Detect which cell encompasses the target text, then output its (x, y) center coordinate. 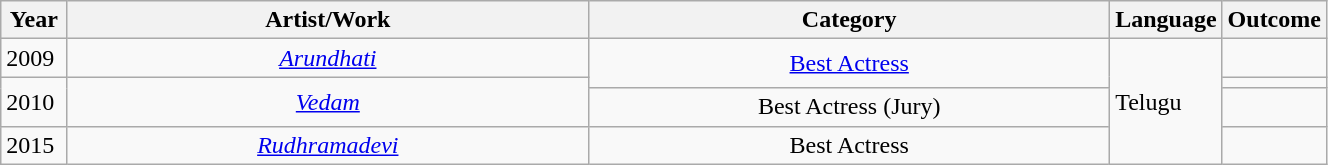
2015 (34, 145)
Category (850, 20)
Best Actress (Jury) (850, 107)
Year (34, 20)
Telugu (1166, 102)
Outcome (1274, 20)
Arundhati (328, 58)
Rudhramadevi (328, 145)
2010 (34, 102)
Vedam (328, 102)
2009 (34, 58)
Artist/Work (328, 20)
Language (1166, 20)
